Determine the (X, Y) coordinate at the center of the cell enclosing the given text.  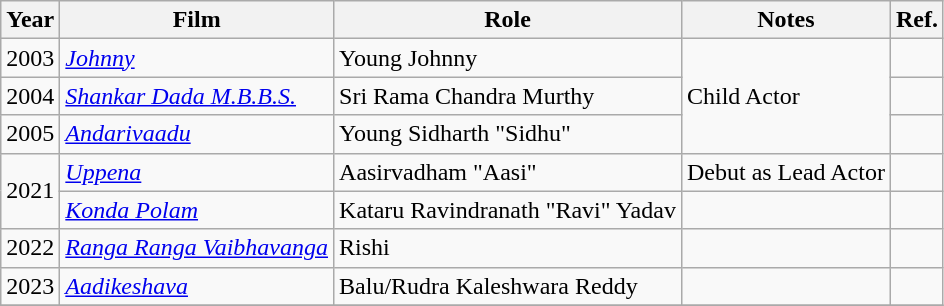
2003 (30, 58)
2022 (30, 248)
Shankar Dada M.B.B.S. (197, 96)
Balu/Rudra Kaleshwara Reddy (508, 286)
Uppena (197, 172)
Ref. (916, 20)
Child Actor (786, 96)
Aasirvadham "Aasi" (508, 172)
Debut as Lead Actor (786, 172)
Aadikeshava (197, 286)
Rishi (508, 248)
Konda Polam (197, 210)
Johnny (197, 58)
Ranga Ranga Vaibhavanga (197, 248)
Young Johnny (508, 58)
Notes (786, 20)
Role (508, 20)
Young Sidharth "Sidhu" (508, 134)
2023 (30, 286)
Kataru Ravindranath "Ravi" Yadav (508, 210)
2005 (30, 134)
2004 (30, 96)
Sri Rama Chandra Murthy (508, 96)
Film (197, 20)
2021 (30, 191)
Andarivaadu (197, 134)
Year (30, 20)
